Extract the [X, Y] coordinate from the center of the cell holding the provided text.  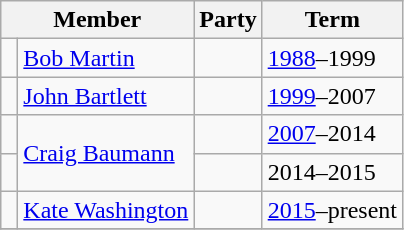
Craig Baumann [106, 153]
1999–2007 [332, 96]
Member [98, 20]
2014–2015 [332, 172]
Bob Martin [106, 58]
John Bartlett [106, 96]
Term [332, 20]
1988–1999 [332, 58]
2007–2014 [332, 134]
2015–present [332, 210]
Party [228, 20]
Kate Washington [106, 210]
